For the text-containing cell, return its midpoint in (x, y) coordinate format. 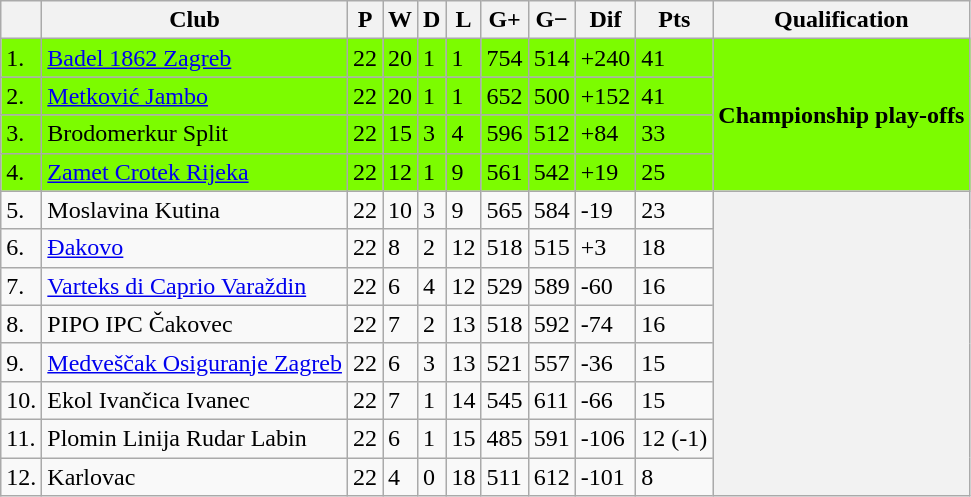
7. (22, 286)
Đakovo (195, 248)
511 (504, 477)
+84 (606, 134)
-19 (606, 210)
485 (504, 438)
14 (464, 400)
+3 (606, 248)
+19 (606, 172)
1. (22, 58)
754 (504, 58)
545 (504, 400)
591 (552, 438)
612 (552, 477)
596 (504, 134)
557 (552, 362)
4. (22, 172)
Dif (606, 20)
G− (552, 20)
521 (504, 362)
Pts (674, 20)
652 (504, 96)
Badel 1862 Zagreb (195, 58)
Karlovac (195, 477)
Varteks di Caprio Varaždin (195, 286)
Moslavina Kutina (195, 210)
25 (674, 172)
23 (674, 210)
-74 (606, 324)
W (400, 20)
10 (400, 210)
8. (22, 324)
L (464, 20)
561 (504, 172)
P (364, 20)
Zamet Crotek Rijeka (195, 172)
Qualification (842, 20)
PIPO IPC Čakovec (195, 324)
592 (552, 324)
515 (552, 248)
G+ (504, 20)
D (432, 20)
514 (552, 58)
12. (22, 477)
12 (-1) (674, 438)
-101 (606, 477)
+240 (606, 58)
Metković Jambo (195, 96)
611 (552, 400)
542 (552, 172)
33 (674, 134)
5. (22, 210)
Club (195, 20)
Medveščak Osiguranje Zagreb (195, 362)
500 (552, 96)
2. (22, 96)
565 (504, 210)
-60 (606, 286)
Plomin Linija Rudar Labin (195, 438)
Championship play-offs (842, 115)
Ekol Ivančica Ivanec (195, 400)
0 (432, 477)
529 (504, 286)
9. (22, 362)
11. (22, 438)
+152 (606, 96)
10. (22, 400)
-106 (606, 438)
584 (552, 210)
-66 (606, 400)
6. (22, 248)
3. (22, 134)
589 (552, 286)
-36 (606, 362)
Brodomerkur Split (195, 134)
512 (552, 134)
